For the text-containing cell, return its midpoint in [X, Y] coordinate format. 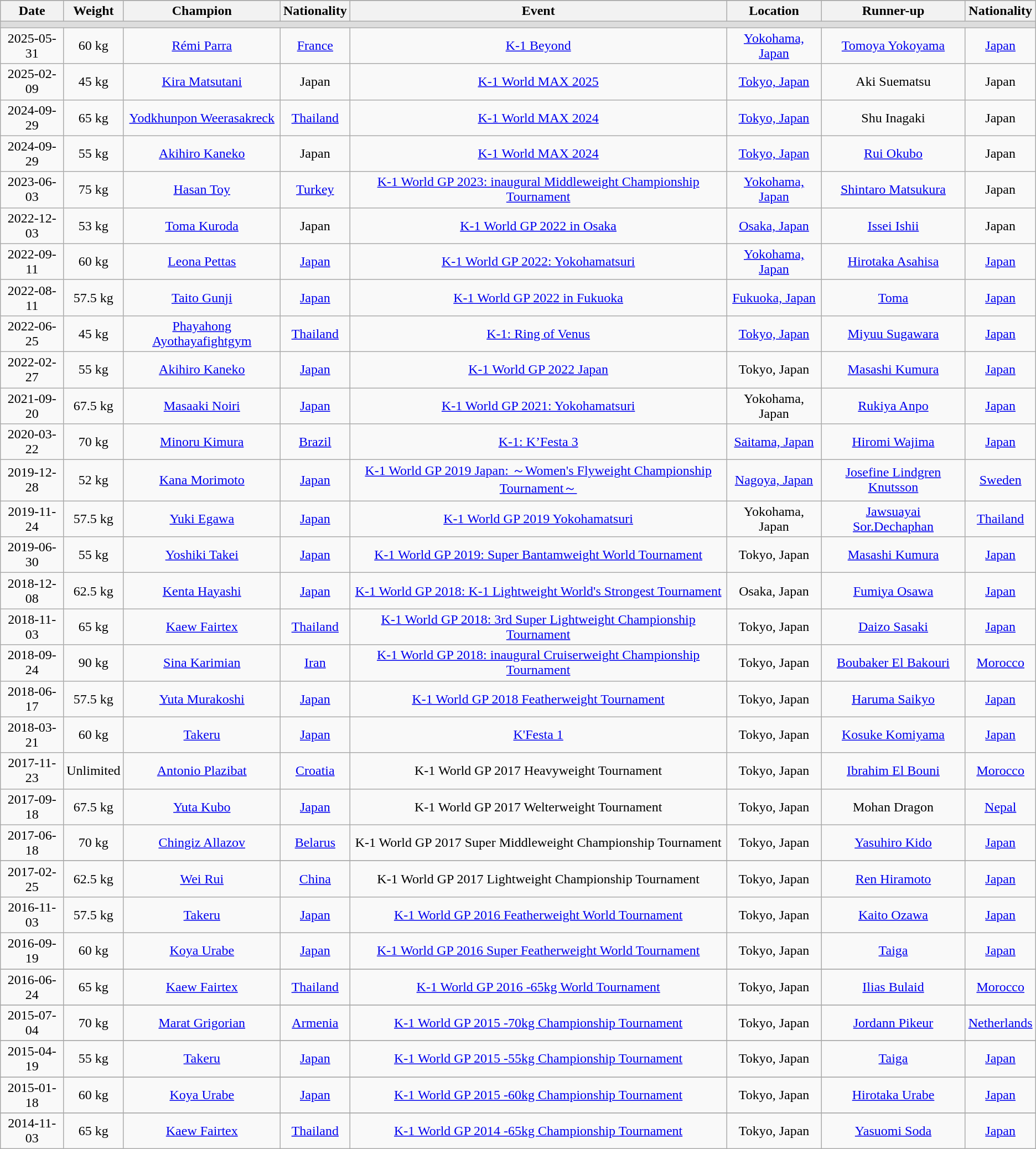
2025-05-31 [32, 45]
Kira Matsutani [201, 82]
Josefine Lindgren Knutsson [893, 480]
K-1 World GP 2022 Japan [538, 370]
Tomoya Yokoyama [893, 45]
2019-12-28 [32, 480]
Sweden [1001, 480]
K-1 World GP 2016 Super Featherweight World Tournament [538, 951]
Kaito Ozawa [893, 914]
Daizo Sasaki [893, 627]
K-1 World GP 2018 Featherweight Tournament [538, 698]
Armenia [315, 1023]
Nepal [1001, 807]
2019-06-30 [32, 555]
2025-02-09 [32, 82]
2016-06-24 [32, 986]
2015-01-18 [32, 1095]
K-1 World GP 2016 Featherweight World Tournament [538, 914]
K-1 World GP 2018: 3rd Super Lightweight Championship Tournament [538, 627]
Runner-up [893, 11]
Marat Grigorian [201, 1023]
Shu Inagaki [893, 117]
Aki Suematsu [893, 82]
K-1 World GP 2018: inaugural Cruiserweight Championship Tournament [538, 663]
Yuta Murakoshi [201, 698]
K-1 World GP 2017 Super Middleweight Championship Tournament [538, 842]
Turkey [315, 189]
Kenta Hayashi [201, 591]
Event [538, 11]
Phayahong Ayothayafightgym [201, 333]
K-1 World GP 2021: Yokohamatsuri [538, 405]
75 kg [94, 189]
Taito Gunji [201, 298]
K-1 World GP 2015 -55kg Championship Tournament [538, 1059]
Minoru Kimura [201, 442]
China [315, 879]
Toma [893, 298]
France [315, 45]
Jawsuayai Sor.Dechaphan [893, 519]
Nagoya, Japan [774, 480]
Leona Pettas [201, 261]
Saitama, Japan [774, 442]
2017-09-18 [32, 807]
2018-09-24 [32, 663]
2016-11-03 [32, 914]
2015-04-19 [32, 1059]
Croatia [315, 770]
Chingiz Allazov [201, 842]
2018-12-08 [32, 591]
K-1 World MAX 2025 [538, 82]
Kana Morimoto [201, 480]
K-1 World GP 2015 -70kg Championship Tournament [538, 1023]
Hiromi Wajima [893, 442]
2022-06-25 [32, 333]
Yasuomi Soda [893, 1131]
Hirotaka Asahisa [893, 261]
K-1 World GP 2023: inaugural Middleweight Championship Tournament [538, 189]
Kosuke Komiyama [893, 735]
Unlimited [94, 770]
Rui Okubo [893, 154]
2016-09-19 [32, 951]
K-1 World GP 2017 Welterweight Tournament [538, 807]
Netherlands [1001, 1023]
2023-06-03 [32, 189]
K-1 World GP 2022 in Osaka [538, 226]
K-1 Beyond [538, 45]
K-1 World GP 2015 -60kg Championship Tournament [538, 1095]
Date [32, 11]
K-1: Ring of Venus [538, 333]
2022-02-27 [32, 370]
Fumiya Osawa [893, 591]
2019-11-24 [32, 519]
Issei Ishii [893, 226]
Mohan Dragon [893, 807]
Jordann Pikeur [893, 1023]
Haruma Saikyo [893, 698]
Boubaker El Bakouri [893, 663]
K'Festa 1 [538, 735]
Ilias Bulaid [893, 986]
K-1 World GP 2022: Yokohamatsuri [538, 261]
Yoshiki Takei [201, 555]
2018-03-21 [32, 735]
2020-03-22 [32, 442]
Yodkhunpon Weerasakreck [201, 117]
2017-06-18 [32, 842]
K-1 World GP 2016 -65kg World Tournament [538, 986]
2014-11-03 [32, 1131]
K-1 World GP 2019: Super Bantamweight World Tournament [538, 555]
2022-08-11 [32, 298]
2021-09-20 [32, 405]
Champion [201, 11]
Belarus [315, 842]
K-1 World GP 2019 Yokohamatsuri [538, 519]
K-1 World GP 2022 in Fukuoka [538, 298]
2018-11-03 [32, 627]
Weight [94, 11]
Yuki Egawa [201, 519]
Shintaro Matsukura [893, 189]
Sina Karimian [201, 663]
Fukuoka, Japan [774, 298]
2017-02-25 [32, 879]
2018-06-17 [32, 698]
Miyuu Sugawara [893, 333]
Hasan Toy [201, 189]
Yuta Kubo [201, 807]
Location [774, 11]
Rémi Parra [201, 45]
Masaaki Noiri [201, 405]
K-1 World GP 2019 Japan: ～Women's Flyweight Championship Tournament～ [538, 480]
90 kg [94, 663]
K-1: K’Festa 3 [538, 442]
K-1 World GP 2014 -65kg Championship Tournament [538, 1131]
2015-07-04 [32, 1023]
53 kg [94, 226]
Wei Rui [201, 879]
Yasuhiro Kido [893, 842]
K-1 World GP 2018: K-1 Lightweight World's Strongest Tournament [538, 591]
Ibrahim El Bouni [893, 770]
Brazil [315, 442]
Iran [315, 663]
K-1 World GP 2017 Heavyweight Tournament [538, 770]
K-1 World GP 2017 Lightweight Championship Tournament [538, 879]
2022-09-11 [32, 261]
52 kg [94, 480]
2022-12-03 [32, 226]
Toma Kuroda [201, 226]
Antonio Plazibat [201, 770]
Ren Hiramoto [893, 879]
Hirotaka Urabe [893, 1095]
2017-11-23 [32, 770]
Rukiya Anpo [893, 405]
